From the cell containing the given text, extract its center point as [X, Y] coordinate. 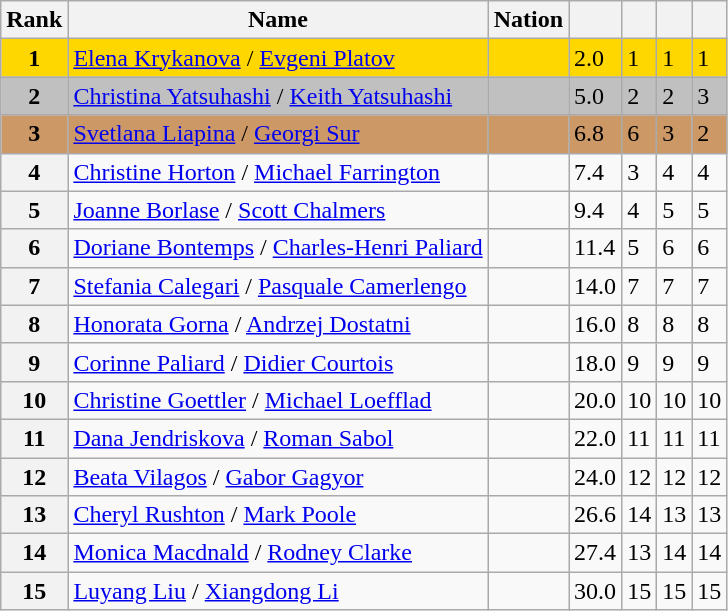
7.4 [596, 172]
9.4 [596, 210]
Monica Macdnald / Rodney Clarke [278, 553]
Christina Yatsuhashi / Keith Yatsuhashi [278, 96]
Doriane Bontemps / Charles-Henri Paliard [278, 248]
Honorata Gorna / Andrzej Dostatni [278, 324]
26.6 [596, 515]
Corinne Paliard / Didier Courtois [278, 362]
5.0 [596, 96]
16.0 [596, 324]
Beata Vilagos / Gabor Gagyor [278, 477]
6.8 [596, 134]
Cheryl Rushton / Mark Poole [278, 515]
18.0 [596, 362]
30.0 [596, 591]
24.0 [596, 477]
Nation [528, 20]
Rank [34, 20]
Christine Horton / Michael Farrington [278, 172]
Joanne Borlase / Scott Chalmers [278, 210]
Stefania Calegari / Pasquale Camerlengo [278, 286]
2.0 [596, 58]
22.0 [596, 438]
20.0 [596, 400]
14.0 [596, 286]
Luyang Liu / Xiangdong Li [278, 591]
Elena Krykanova / Evgeni Platov [278, 58]
11.4 [596, 248]
Name [278, 20]
Christine Goettler / Michael Loefflad [278, 400]
Svetlana Liapina / Georgi Sur [278, 134]
27.4 [596, 553]
Dana Jendriskova / Roman Sabol [278, 438]
